Return [X, Y] of the center of cell containing provided text 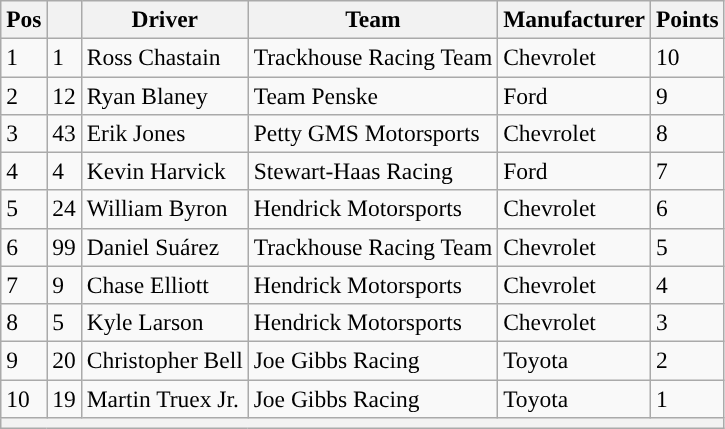
Driver [164, 19]
William Byron [164, 209]
Ross Chastain [164, 57]
99 [64, 247]
Erik Jones [164, 133]
Christopher Bell [164, 360]
12 [64, 95]
Manufacturer [574, 19]
Martin Truex Jr. [164, 398]
Petty GMS Motorsports [372, 133]
Points [687, 19]
43 [64, 133]
Team Penske [372, 95]
Team [372, 19]
Daniel Suárez [164, 247]
19 [64, 398]
Kyle Larson [164, 322]
Pos [24, 19]
Stewart-Haas Racing [372, 171]
Ryan Blaney [164, 95]
Kevin Harvick [164, 171]
20 [64, 360]
24 [64, 209]
Chase Elliott [164, 285]
